Pinpoint the cell where the given text exists, returning its [x, y] midpoint coordinate. 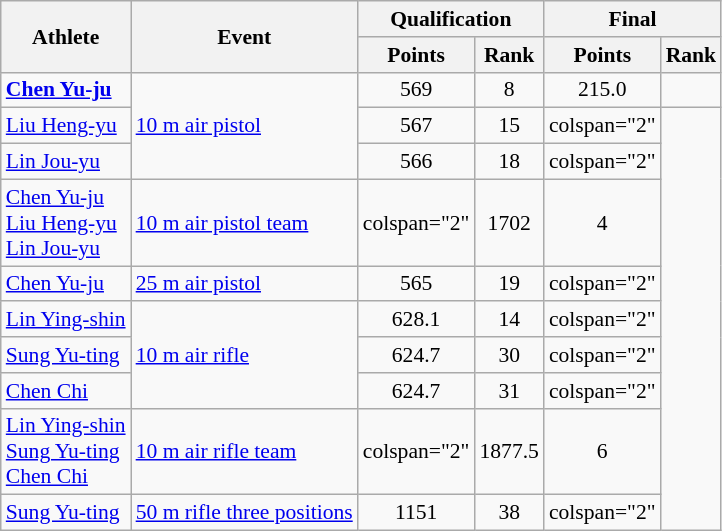
6 [602, 452]
Lin Ying-shinSung Yu-tingChen Chi [66, 452]
Event [244, 36]
15 [508, 126]
10 m air rifle [244, 356]
1151 [416, 513]
566 [416, 162]
10 m air rifle team [244, 452]
14 [508, 320]
31 [508, 391]
1877.5 [508, 452]
565 [416, 284]
30 [508, 355]
1702 [508, 222]
Qualification [451, 19]
8 [508, 90]
18 [508, 162]
567 [416, 126]
50 m rifle three positions [244, 513]
Chen Yu-juLiu Heng-yuLin Jou-yu [66, 222]
4 [602, 222]
628.1 [416, 320]
569 [416, 90]
Lin Jou-yu [66, 162]
Athlete [66, 36]
10 m air pistol team [244, 222]
Liu Heng-yu [66, 126]
19 [508, 284]
215.0 [602, 90]
25 m air pistol [244, 284]
10 m air pistol [244, 126]
Final [632, 19]
38 [508, 513]
Lin Ying-shin [66, 320]
Chen Chi [66, 391]
